Return [X, Y] of the center of cell containing provided text 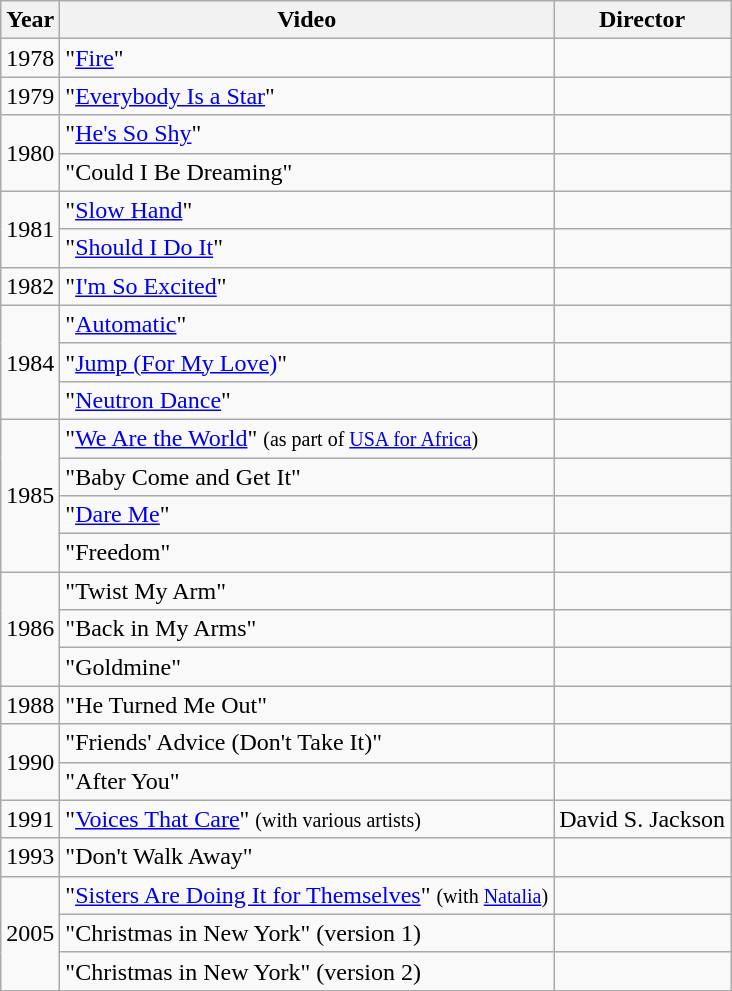
1984 [30, 362]
1979 [30, 96]
2005 [30, 933]
"He's So Shy" [307, 134]
"After You" [307, 781]
"Christmas in New York" (version 1) [307, 933]
1986 [30, 629]
"Could I Be Dreaming" [307, 172]
"Freedom" [307, 553]
"Should I Do It" [307, 248]
1981 [30, 229]
1982 [30, 286]
Director [642, 20]
1985 [30, 495]
1990 [30, 762]
"Back in My Arms" [307, 629]
"We Are the World" (as part of USA for Africa) [307, 438]
"Baby Come and Get It" [307, 477]
1978 [30, 58]
1980 [30, 153]
Video [307, 20]
"Goldmine" [307, 667]
"I'm So Excited" [307, 286]
"Jump (For My Love)" [307, 362]
David S. Jackson [642, 819]
"Friends' Advice (Don't Take It)" [307, 743]
"Dare Me" [307, 515]
"Fire" [307, 58]
"Twist My Arm" [307, 591]
"Everybody Is a Star" [307, 96]
"Voices That Care" (with various artists) [307, 819]
"He Turned Me Out" [307, 705]
"Neutron Dance" [307, 400]
1991 [30, 819]
"Slow Hand" [307, 210]
"Don't Walk Away" [307, 857]
1993 [30, 857]
Year [30, 20]
"Sisters Are Doing It for Themselves" (with Natalia) [307, 895]
"Automatic" [307, 324]
1988 [30, 705]
"Christmas in New York" (version 2) [307, 971]
